Search for the cell housing the specified text and yield its (X, Y) center coordinate. 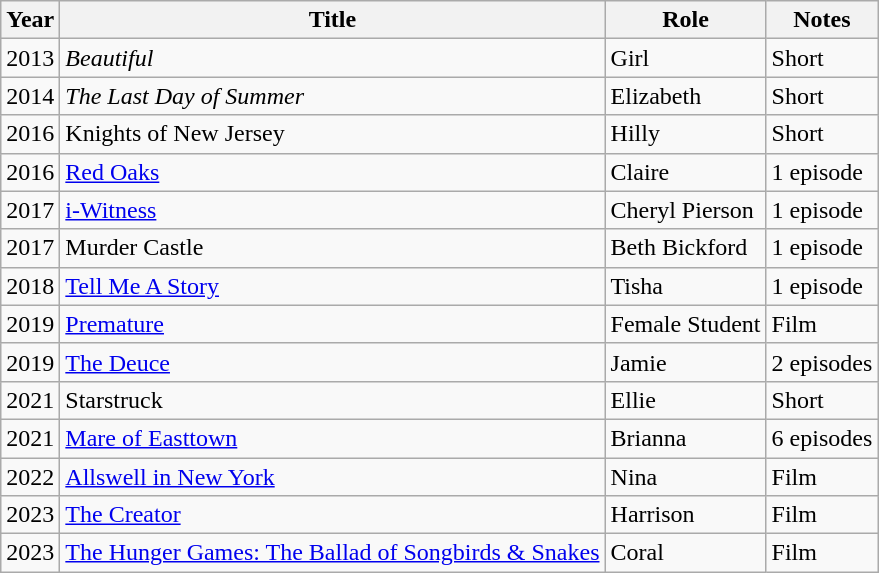
Tisha (686, 286)
Mare of Easttown (332, 438)
Murder Castle (332, 248)
i-Witness (332, 210)
Red Oaks (332, 172)
2022 (30, 477)
Notes (822, 20)
Female Student (686, 324)
Jamie (686, 362)
Premature (332, 324)
Role (686, 20)
Beth Bickford (686, 248)
Ellie (686, 400)
Claire (686, 172)
Cheryl Pierson (686, 210)
Year (30, 20)
Nina (686, 477)
Starstruck (332, 400)
Harrison (686, 515)
The Hunger Games: The Ballad of Songbirds & Snakes (332, 553)
The Deuce (332, 362)
2013 (30, 58)
2014 (30, 96)
Beautiful (332, 58)
Coral (686, 553)
6 episodes (822, 438)
2 episodes (822, 362)
Elizabeth (686, 96)
The Creator (332, 515)
Allswell in New York (332, 477)
Knights of New Jersey (332, 134)
The Last Day of Summer (332, 96)
Girl (686, 58)
Title (332, 20)
Tell Me A Story (332, 286)
Brianna (686, 438)
Hilly (686, 134)
2018 (30, 286)
